Return [x, y] of the center of cell containing provided text 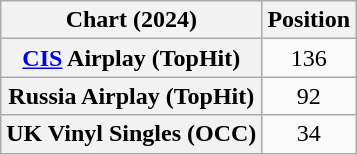
34 [309, 134]
Position [309, 20]
136 [309, 58]
UK Vinyl Singles (OCC) [132, 134]
Russia Airplay (TopHit) [132, 96]
92 [309, 96]
Chart (2024) [132, 20]
CIS Airplay (TopHit) [132, 58]
